For the text-containing cell, return its midpoint in [x, y] coordinate format. 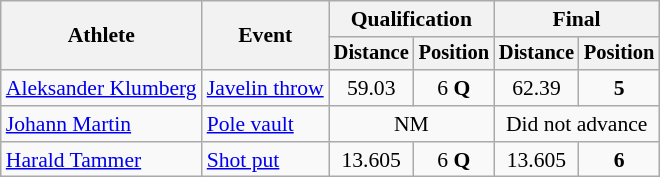
Qualification [412, 19]
6 Q [454, 88]
Athlete [102, 36]
Aleksander Klumberg [102, 88]
Johann Martin [102, 124]
Did not advance [576, 124]
62.39 [536, 88]
Event [266, 36]
Final [576, 19]
5 [619, 88]
59.03 [372, 88]
Pole vault [266, 124]
NM [412, 124]
Javelin throw [266, 88]
